Identify which cell holds the provided text, then report its (X, Y) central coordinate. 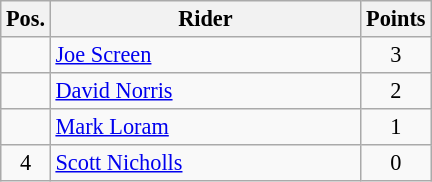
David Norris (205, 90)
Points (396, 19)
Joe Screen (205, 55)
Mark Loram (205, 126)
3 (396, 55)
1 (396, 126)
0 (396, 162)
Pos. (26, 19)
2 (396, 90)
4 (26, 162)
Scott Nicholls (205, 162)
Rider (205, 19)
